Detect which cell encompasses the target text, then output its [x, y] center coordinate. 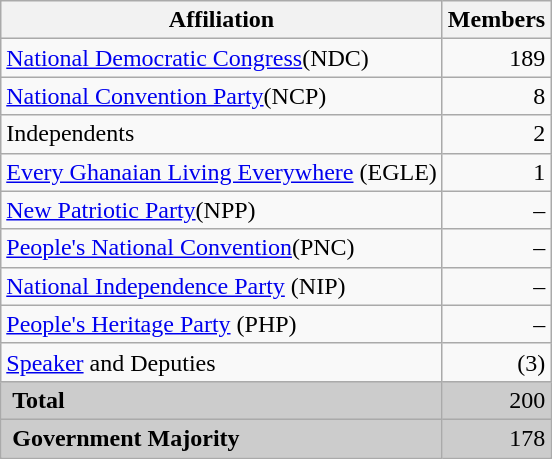
National Democratic Congress(NDC) [222, 58]
178 [496, 438]
Government Majority [222, 438]
1 [496, 172]
People's National Convention(PNC) [222, 248]
8 [496, 96]
People's Heritage Party (PHP) [222, 324]
2 [496, 134]
Members [496, 20]
National Independence Party (NIP) [222, 286]
National Convention Party(NCP) [222, 96]
Independents [222, 134]
189 [496, 58]
(3) [496, 362]
Total [222, 400]
Every Ghanaian Living Everywhere (EGLE) [222, 172]
New Patriotic Party(NPP) [222, 210]
Affiliation [222, 20]
200 [496, 400]
Speaker and Deputies [222, 362]
